Provide the (x, y) coordinate of the cell's center where the given text is located.  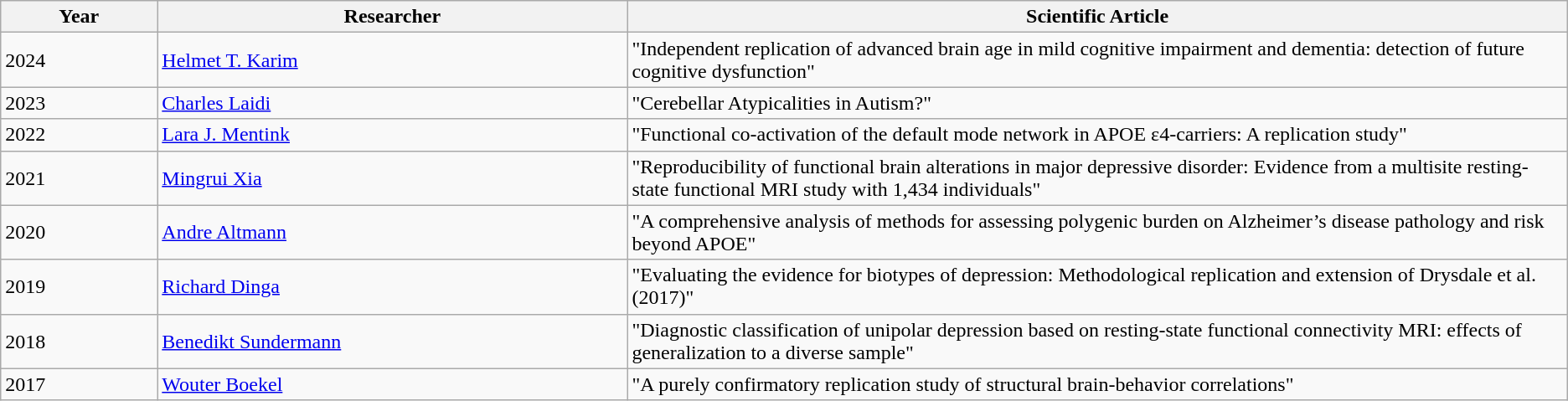
Richard Dinga (392, 286)
"Cerebellar Atypicalities in Autism?" (1097, 103)
"Evaluating the evidence for biotypes of depression: Methodological replication and extension of Drysdale et al. (2017)" (1097, 286)
"Diagnostic classification of unipolar depression based on resting-state functional connectivity MRI: effects of generalization to a diverse sample" (1097, 342)
2024 (79, 60)
2019 (79, 286)
2020 (79, 233)
2022 (79, 135)
Mingrui Xia (392, 177)
2018 (79, 342)
Benedikt Sundermann (392, 342)
Wouter Boekel (392, 384)
Lara J. Mentink (392, 135)
2023 (79, 103)
Researcher (392, 17)
"Independent replication of advanced brain age in mild cognitive impairment and dementia: detection of future cognitive dysfunction" (1097, 60)
Year (79, 17)
Helmet T. Karim (392, 60)
"A purely confirmatory replication study of structural brain-behavior correlations" (1097, 384)
"Functional co-activation of the default mode network in APOE ε4-carriers: A replication study" (1097, 135)
Charles Laidi (392, 103)
Andre Altmann (392, 233)
"A comprehensive analysis of methods for assessing polygenic burden on Alzheimer’s disease pathology and risk beyond APOE" (1097, 233)
2017 (79, 384)
Scientific Article (1097, 17)
2021 (79, 177)
